Output the (X, Y) coordinate of the center of the cell containing the given text.  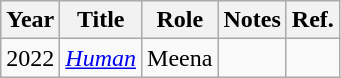
Role (180, 20)
Ref. (312, 20)
Notes (252, 20)
2022 (30, 58)
Human (101, 58)
Title (101, 20)
Meena (180, 58)
Year (30, 20)
